Return (x, y) of the center of cell containing provided text 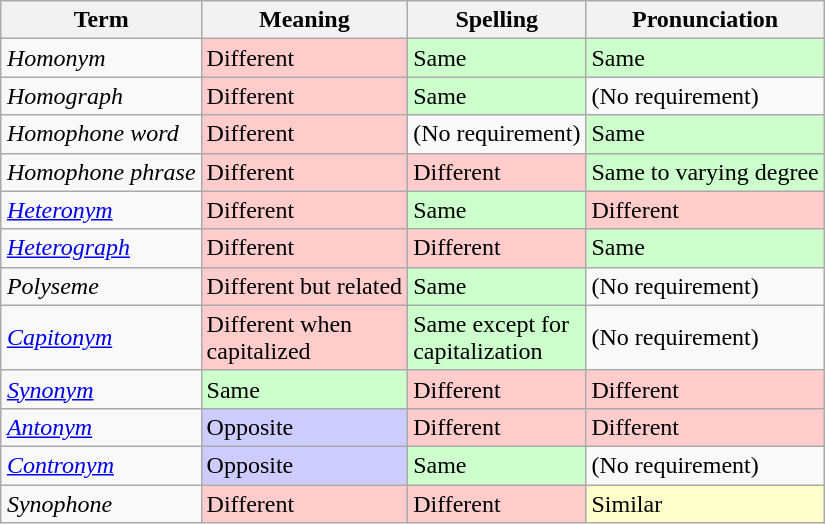
Homophone phrase (101, 172)
Synophone (101, 503)
Spelling (497, 20)
Term (101, 20)
Meaning (304, 20)
Antonym (101, 427)
Contronym (101, 465)
Same except forcapitalization (497, 338)
Similar (705, 503)
Different whencapitalized (304, 338)
Heteronym (101, 210)
Same to varying degree (705, 172)
Heterograph (101, 248)
Different but related (304, 286)
Homonym (101, 58)
Pronunciation (705, 20)
Capitonym (101, 338)
Synonym (101, 389)
Homophone word (101, 134)
Polyseme (101, 286)
Homograph (101, 96)
